From the cell containing the given text, extract its center point as [X, Y] coordinate. 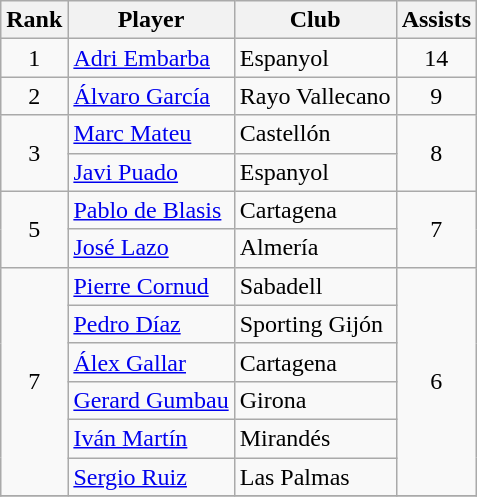
Sergio Ruiz [151, 477]
Player [151, 20]
Las Palmas [315, 477]
8 [436, 153]
2 [34, 96]
Pablo de Blasis [151, 210]
Sporting Gijón [315, 324]
9 [436, 96]
Álvaro García [151, 96]
14 [436, 58]
6 [436, 381]
Assists [436, 20]
Pierre Cornud [151, 286]
Marc Mateu [151, 134]
Iván Martín [151, 438]
Javi Puado [151, 172]
Rayo Vallecano [315, 96]
Gerard Gumbau [151, 400]
Castellón [315, 134]
Rank [34, 20]
Pedro Díaz [151, 324]
Girona [315, 400]
5 [34, 229]
Sabadell [315, 286]
Mirandés [315, 438]
3 [34, 153]
1 [34, 58]
José Lazo [151, 248]
Adri Embarba [151, 58]
Club [315, 20]
Almería [315, 248]
Álex Gallar [151, 362]
